For the text-containing cell, return its midpoint in (X, Y) coordinate format. 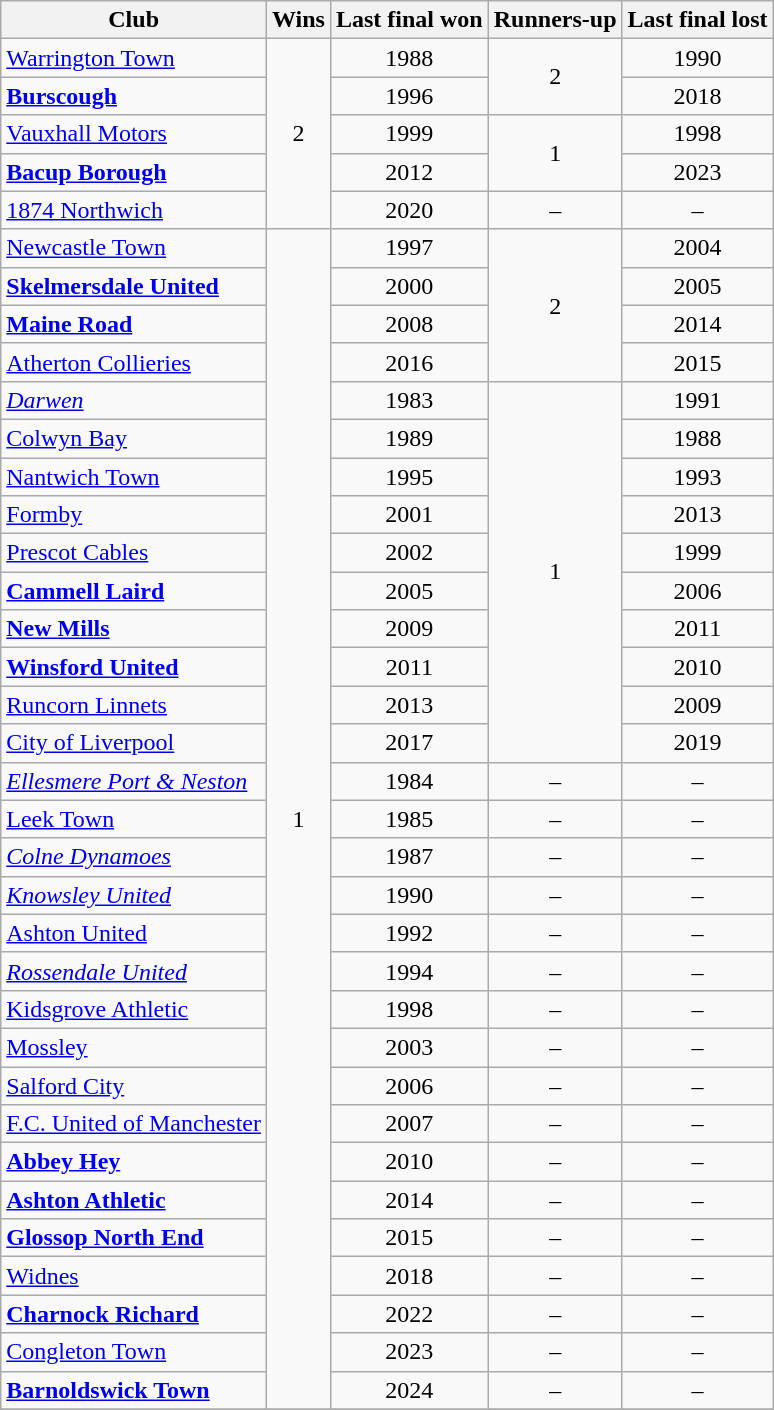
2019 (698, 743)
Wins (299, 20)
1997 (409, 248)
Warrington Town (134, 58)
Cammell Laird (134, 591)
Ellesmere Port & Neston (134, 781)
1996 (409, 96)
1983 (409, 400)
Rossendale United (134, 971)
Colne Dynamoes (134, 857)
1987 (409, 857)
Nantwich Town (134, 477)
Maine Road (134, 324)
1985 (409, 819)
2004 (698, 248)
Ashton Athletic (134, 1200)
Last final won (409, 20)
Colwyn Bay (134, 438)
Burscough (134, 96)
Widnes (134, 1276)
Mossley (134, 1047)
Atherton Collieries (134, 362)
Barnoldswick Town (134, 1390)
1994 (409, 971)
New Mills (134, 629)
Bacup Borough (134, 172)
Darwen (134, 400)
1984 (409, 781)
2008 (409, 324)
2020 (409, 210)
2024 (409, 1390)
2022 (409, 1314)
Knowsley United (134, 895)
2000 (409, 286)
2007 (409, 1124)
Vauxhall Motors (134, 134)
Runners-up (555, 20)
Club (134, 20)
1993 (698, 477)
2016 (409, 362)
Newcastle Town (134, 248)
Charnock Richard (134, 1314)
2017 (409, 743)
Glossop North End (134, 1238)
Runcorn Linnets (134, 705)
Leek Town (134, 819)
Abbey Hey (134, 1162)
Ashton United (134, 933)
City of Liverpool (134, 743)
Congleton Town (134, 1352)
Prescot Cables (134, 553)
Skelmersdale United (134, 286)
Winsford United (134, 667)
1991 (698, 400)
1992 (409, 933)
Kidsgrove Athletic (134, 1009)
1874 Northwich (134, 210)
2003 (409, 1047)
2012 (409, 172)
2002 (409, 553)
Last final lost (698, 20)
1995 (409, 477)
2001 (409, 515)
1989 (409, 438)
Formby (134, 515)
F.C. United of Manchester (134, 1124)
Salford City (134, 1085)
